Find where the given text appears and provide that cell's center as (X, Y) coordinate. 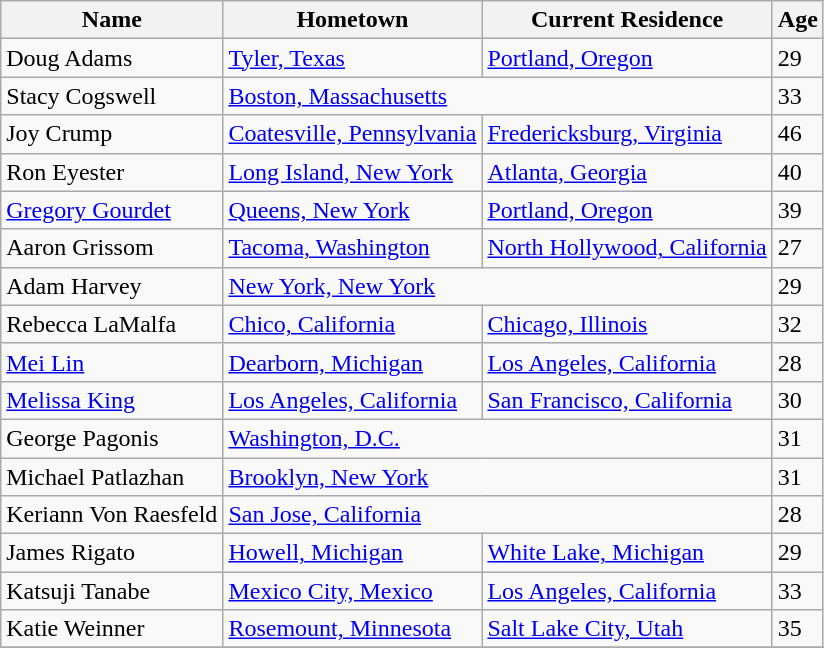
Michael Patlazhan (112, 477)
Atlanta, Georgia (627, 172)
Name (112, 20)
Current Residence (627, 20)
San Jose, California (498, 515)
George Pagonis (112, 438)
40 (798, 172)
Salt Lake City, Utah (627, 629)
Age (798, 20)
Tyler, Texas (352, 58)
Howell, Michigan (352, 553)
Melissa King (112, 400)
Tacoma, Washington (352, 248)
Rebecca LaMalfa (112, 324)
35 (798, 629)
Dearborn, Michigan (352, 362)
46 (798, 134)
27 (798, 248)
James Rigato (112, 553)
Queens, New York (352, 210)
New York, New York (498, 286)
Gregory Gourdet (112, 210)
Aaron Grissom (112, 248)
Brooklyn, New York (498, 477)
Long Island, New York (352, 172)
Ron Eyester (112, 172)
30 (798, 400)
Stacy Cogswell (112, 96)
Joy Crump (112, 134)
Chico, California (352, 324)
Rosemount, Minnesota (352, 629)
Keriann Von Raesfeld (112, 515)
White Lake, Michigan (627, 553)
Boston, Massachusetts (498, 96)
Adam Harvey (112, 286)
32 (798, 324)
Katsuji Tanabe (112, 591)
Katie Weinner (112, 629)
Coatesville, Pennsylvania (352, 134)
Mexico City, Mexico (352, 591)
Washington, D.C. (498, 438)
San Francisco, California (627, 400)
Hometown (352, 20)
39 (798, 210)
Doug Adams (112, 58)
Mei Lin (112, 362)
North Hollywood, California (627, 248)
Fredericksburg, Virginia (627, 134)
Chicago, Illinois (627, 324)
